Determine the [x, y] coordinate at the center of the cell enclosing the given text.  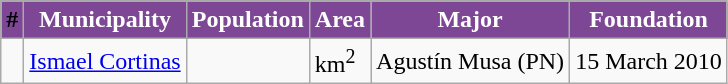
Agustín Musa (PN) [470, 62]
km2 [340, 62]
Major [470, 20]
Foundation [649, 20]
Population [248, 20]
Municipality [105, 20]
Area [340, 20]
Ismael Cortinas [105, 62]
15 March 2010 [649, 62]
# [12, 20]
